Locate the cell with the specified text and output its [x, y] center coordinate. 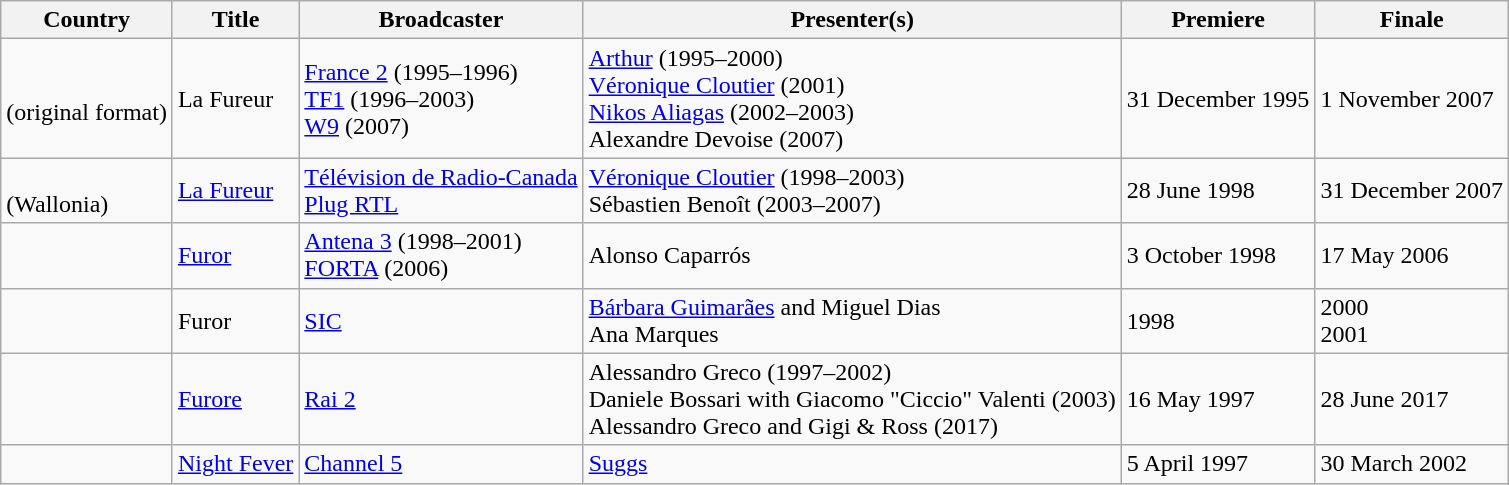
31 December 1995 [1218, 98]
20002001 [1412, 320]
Suggs [852, 464]
17 May 2006 [1412, 256]
1 November 2007 [1412, 98]
Furore [235, 399]
Presenter(s) [852, 20]
Alessandro Greco (1997–2002)Daniele Bossari with Giacomo "Ciccio" Valenti (2003)Alessandro Greco and Gigi & Ross (2017) [852, 399]
Rai 2 [441, 399]
16 May 1997 [1218, 399]
28 June 1998 [1218, 190]
France 2 (1995–1996)TF1 (1996–2003)W9 (2007) [441, 98]
Title [235, 20]
Arthur (1995–2000)Véronique Cloutier (2001)Nikos Aliagas (2002–2003)Alexandre Devoise (2007) [852, 98]
31 December 2007 [1412, 190]
Télévision de Radio-CanadaPlug RTL [441, 190]
Broadcaster [441, 20]
SIC [441, 320]
1998 [1218, 320]
Bárbara Guimarães and Miguel DiasAna Marques [852, 320]
28 June 2017 [1412, 399]
30 March 2002 [1412, 464]
3 October 1998 [1218, 256]
Night Fever [235, 464]
Premiere [1218, 20]
Alonso Caparrós [852, 256]
(original format) [87, 98]
Finale [1412, 20]
Channel 5 [441, 464]
5 April 1997 [1218, 464]
Country [87, 20]
(Wallonia) [87, 190]
Antena 3 (1998–2001)FORTA (2006) [441, 256]
Véronique Cloutier (1998–2003)Sébastien Benoît (2003–2007) [852, 190]
